Scan for the cell matching the given text and deliver its (X, Y) coordinate at center. 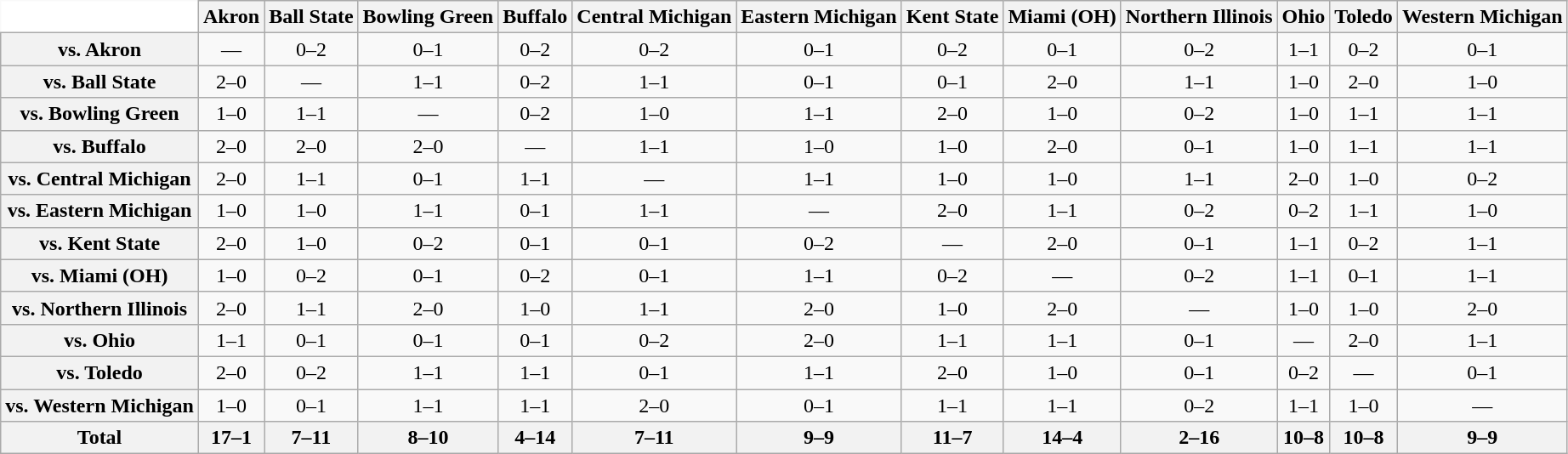
vs. Miami (OH) (100, 275)
Kent State (952, 17)
Central Michigan (655, 17)
Ohio (1304, 17)
4–14 (536, 438)
8–10 (429, 438)
11–7 (952, 438)
14–4 (1062, 438)
Buffalo (536, 17)
Total (100, 438)
Akron (231, 17)
vs. Buffalo (100, 146)
vs. Ohio (100, 340)
2–16 (1199, 438)
Bowling Green (429, 17)
vs. Northern Illinois (100, 308)
Western Michigan (1482, 17)
vs. Eastern Michigan (100, 211)
Toledo (1364, 17)
vs. Ball State (100, 82)
Eastern Michigan (819, 17)
vs. Central Michigan (100, 179)
Ball State (311, 17)
Miami (OH) (1062, 17)
17–1 (231, 438)
vs. Bowling Green (100, 114)
vs. Toledo (100, 372)
vs. Western Michigan (100, 406)
vs. Akron (100, 49)
Northern Illinois (1199, 17)
vs. Kent State (100, 243)
